Identify which cell holds the provided text, then report its [x, y] central coordinate. 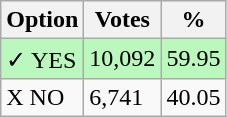
59.95 [194, 59]
Votes [122, 20]
Option [42, 20]
10,092 [122, 59]
40.05 [194, 97]
6,741 [122, 97]
X NO [42, 97]
% [194, 20]
✓ YES [42, 59]
